Locate the cell with the specified text and output its [X, Y] center coordinate. 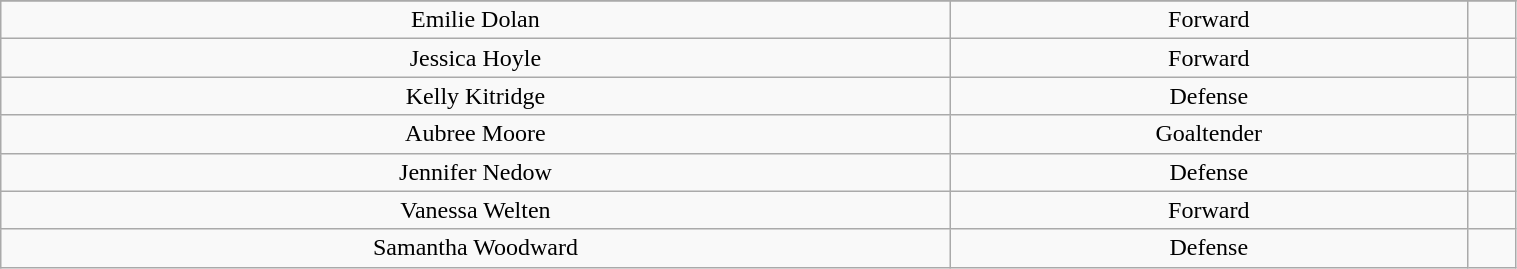
Jennifer Nedow [476, 172]
Samantha Woodward [476, 248]
Kelly Kitridge [476, 96]
Jessica Hoyle [476, 58]
Goaltender [1208, 134]
Vanessa Welten [476, 210]
Aubree Moore [476, 134]
Emilie Dolan [476, 20]
